Identify which cell holds the provided text, then report its [x, y] central coordinate. 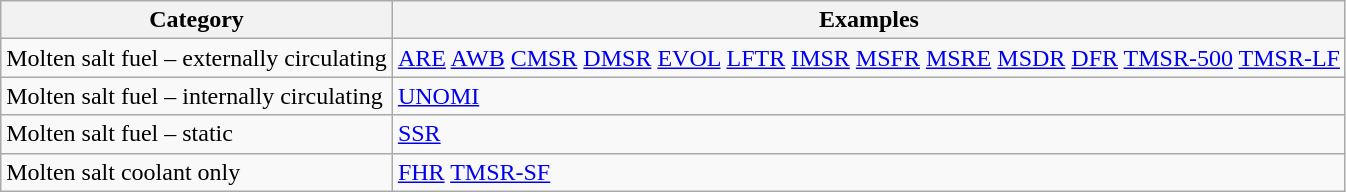
Molten salt fuel – static [197, 134]
Examples [868, 20]
Category [197, 20]
FHR TMSR-SF [868, 172]
ARE AWB CMSR DMSR EVOL LFTR IMSR MSFR MSRE MSDR DFR TMSR-500 TMSR-LF [868, 58]
Molten salt coolant only [197, 172]
UNOMI [868, 96]
Molten salt fuel – internally circulating [197, 96]
Molten salt fuel – externally circulating [197, 58]
SSR [868, 134]
